Output the (X, Y) coordinate of the center of the cell containing the given text.  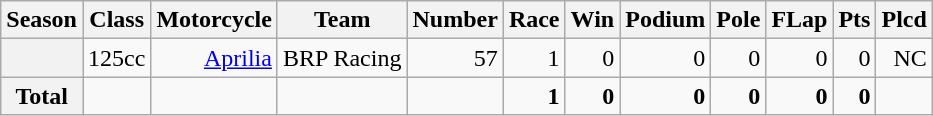
Season (42, 20)
Podium (666, 20)
Pts (854, 20)
Motorcycle (214, 20)
Class (116, 20)
Plcd (904, 20)
Number (455, 20)
BRP Racing (342, 58)
125cc (116, 58)
FLap (800, 20)
Pole (738, 20)
NC (904, 58)
Race (534, 20)
Team (342, 20)
Total (42, 96)
57 (455, 58)
Aprilia (214, 58)
Win (592, 20)
